Output the (x, y) coordinate of the center of the cell containing the given text.  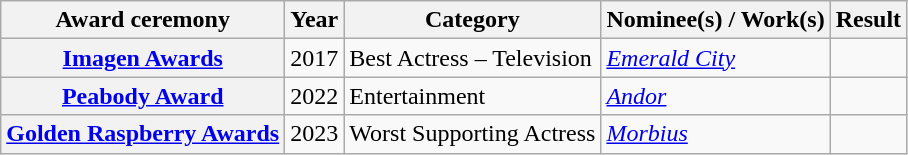
Peabody Award (143, 96)
Golden Raspberry Awards (143, 134)
Morbius (716, 134)
Award ceremony (143, 20)
Entertainment (472, 96)
Emerald City (716, 58)
2022 (314, 96)
2017 (314, 58)
Category (472, 20)
Nominee(s) / Work(s) (716, 20)
Year (314, 20)
Imagen Awards (143, 58)
Andor (716, 96)
Result (868, 20)
Worst Supporting Actress (472, 134)
2023 (314, 134)
Best Actress – Television (472, 58)
